Detect which cell encompasses the target text, then output its (X, Y) center coordinate. 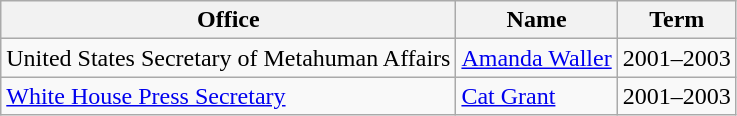
Name (536, 20)
Amanda Waller (536, 58)
Office (228, 20)
Cat Grant (536, 96)
Term (676, 20)
White House Press Secretary (228, 96)
United States Secretary of Metahuman Affairs (228, 58)
